From the cell containing the given text, extract its center point as [X, Y] coordinate. 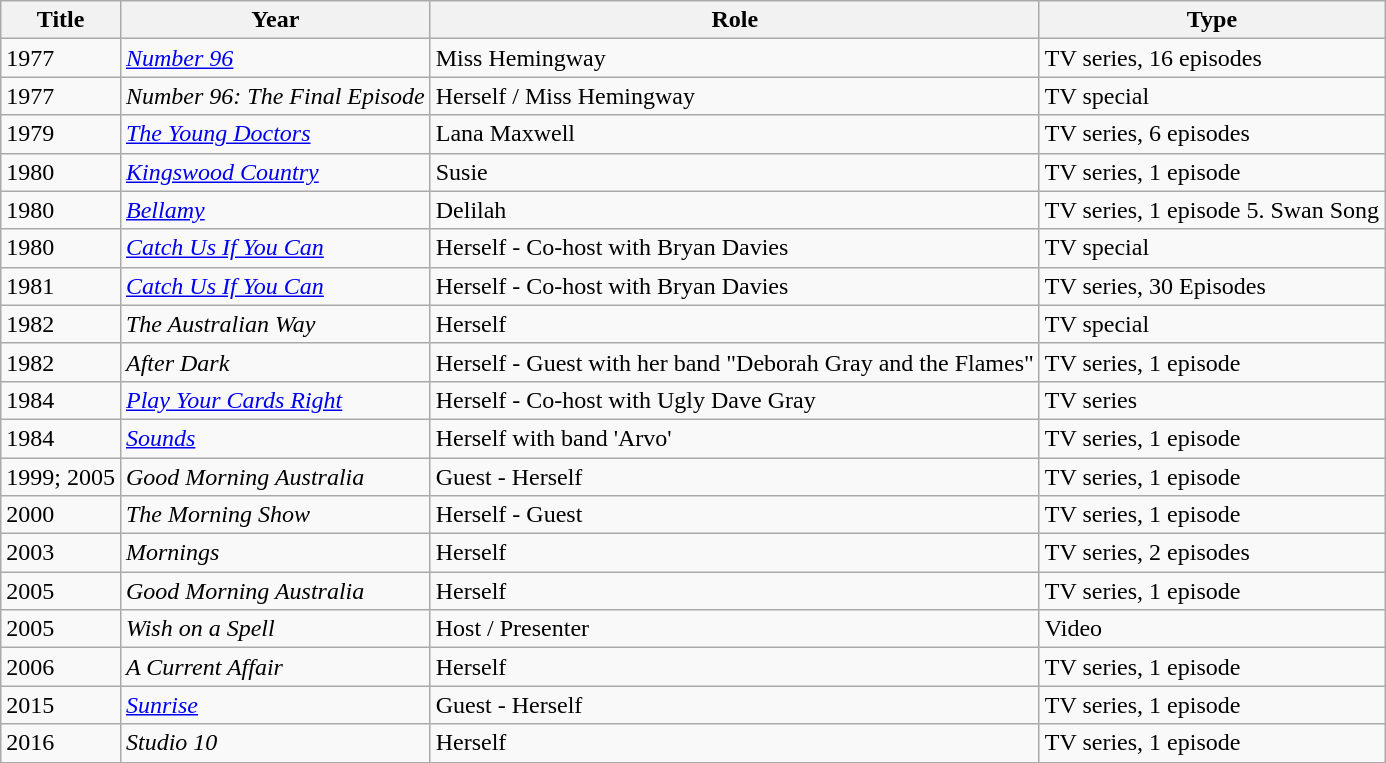
After Dark [275, 362]
1999; 2005 [61, 477]
Sunrise [275, 705]
The Young Doctors [275, 134]
Host / Presenter [734, 629]
TV series, 6 episodes [1212, 134]
Herself - Co-host with Ugly Dave Gray [734, 400]
Studio 10 [275, 743]
Video [1212, 629]
Herself - Guest [734, 515]
TV series [1212, 400]
The Australian Way [275, 324]
Sounds [275, 438]
Herself with band 'Arvo' [734, 438]
Delilah [734, 210]
Susie [734, 172]
Lana Maxwell [734, 134]
TV series, 16 episodes [1212, 58]
Herself - Guest with her band "Deborah Gray and the Flames" [734, 362]
2003 [61, 553]
Herself / Miss Hemingway [734, 96]
TV series, 1 episode 5. Swan Song [1212, 210]
2016 [61, 743]
2015 [61, 705]
1981 [61, 286]
A Current Affair [275, 667]
Number 96 [275, 58]
Number 96: The Final Episode [275, 96]
1979 [61, 134]
The Morning Show [275, 515]
Play Your Cards Right [275, 400]
Miss Hemingway [734, 58]
2000 [61, 515]
TV series, 30 Episodes [1212, 286]
TV series, 2 episodes [1212, 553]
Kingswood Country [275, 172]
Role [734, 20]
Mornings [275, 553]
Wish on a Spell [275, 629]
Type [1212, 20]
Bellamy [275, 210]
Year [275, 20]
2006 [61, 667]
Title [61, 20]
